Determine the [X, Y] coordinate at the center of the cell enclosing the given text.  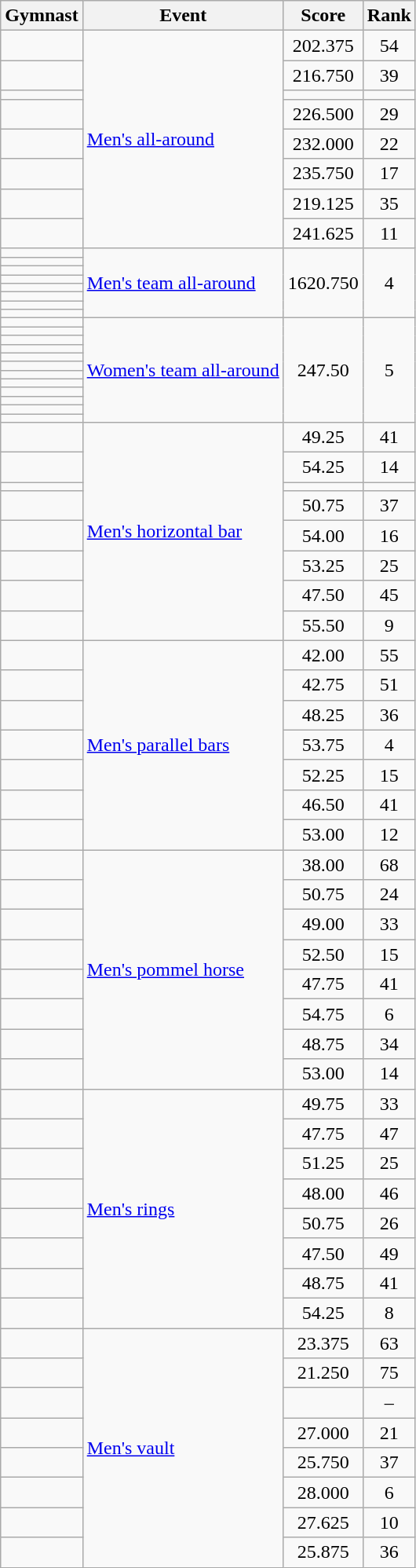
52.25 [323, 775]
5 [389, 371]
27.000 [323, 1433]
23.375 [323, 1343]
55.50 [323, 625]
51.25 [323, 1163]
53.75 [323, 745]
9 [389, 625]
54.00 [323, 536]
Men's all-around [183, 140]
49.00 [323, 925]
35 [389, 203]
51 [389, 685]
42.75 [323, 685]
216.750 [323, 75]
1620.750 [323, 283]
49.75 [323, 1104]
247.50 [323, 371]
54 [389, 46]
232.000 [323, 144]
Men's rings [183, 1208]
235.750 [323, 174]
53.25 [323, 566]
– [389, 1403]
Event [183, 16]
54.75 [323, 1014]
47 [389, 1134]
Gymnast [42, 16]
Rank [389, 16]
52.50 [323, 954]
Score [323, 16]
68 [389, 865]
10 [389, 1522]
8 [389, 1313]
48.00 [323, 1193]
12 [389, 834]
25.875 [323, 1552]
28.000 [323, 1493]
Men's vault [183, 1447]
Women's team all-around [183, 371]
26 [389, 1223]
241.625 [323, 233]
22 [389, 144]
11 [389, 233]
49.25 [323, 438]
46.50 [323, 804]
16 [389, 536]
55 [389, 655]
25.750 [323, 1463]
24 [389, 895]
Men's pommel horse [183, 969]
21 [389, 1433]
226.500 [323, 114]
45 [389, 595]
46 [389, 1193]
Men's team all-around [183, 283]
219.125 [323, 203]
42.00 [323, 655]
48.25 [323, 715]
38.00 [323, 865]
27.625 [323, 1522]
39 [389, 75]
17 [389, 174]
75 [389, 1373]
49 [389, 1253]
Men's parallel bars [183, 745]
202.375 [323, 46]
21.250 [323, 1373]
63 [389, 1343]
29 [389, 114]
34 [389, 1044]
Men's horizontal bar [183, 532]
